Output the (X, Y) coordinate of the center of the cell containing the given text.  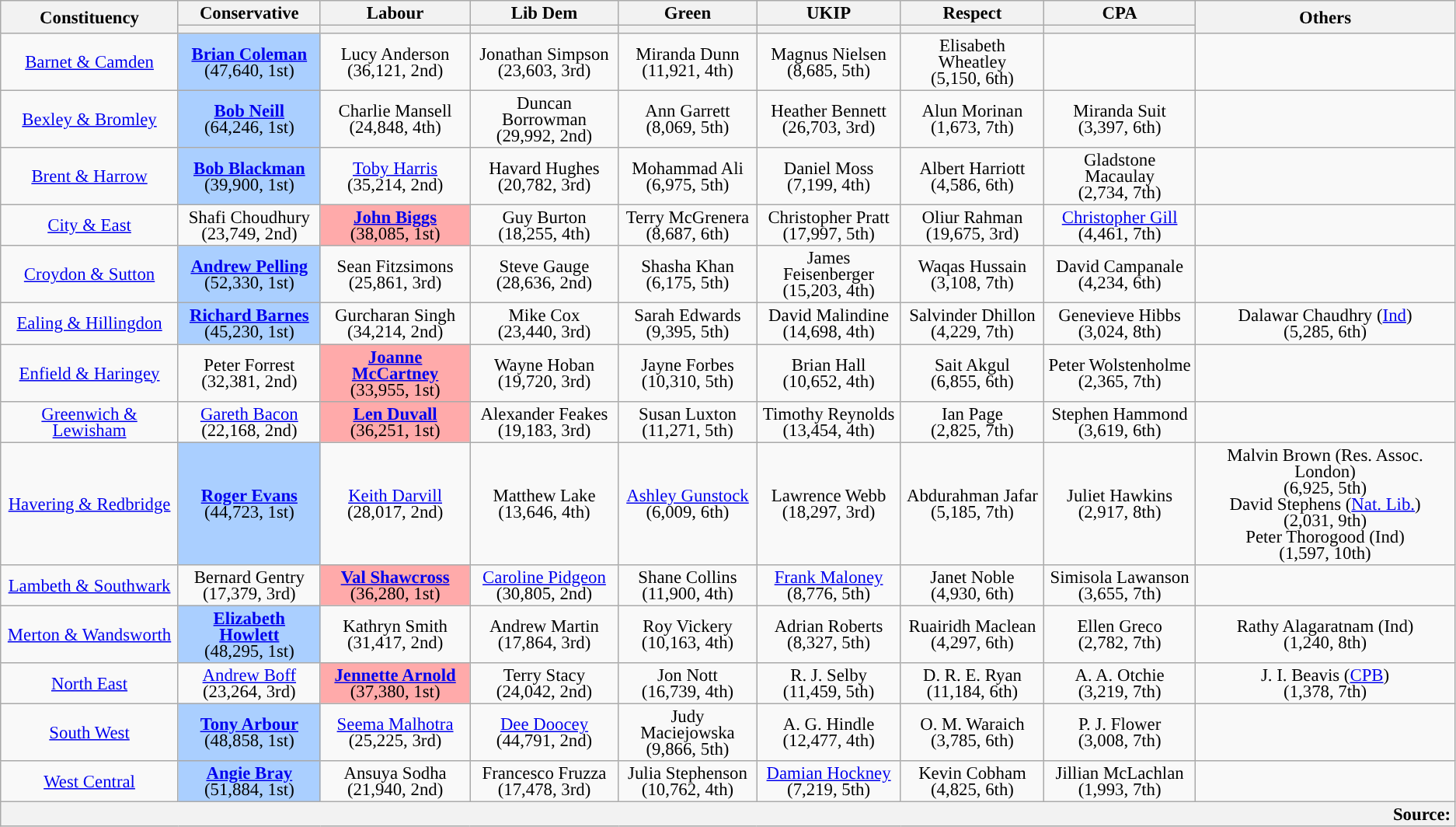
Daniel Moss(7,199, 4th) (828, 176)
UKIP (828, 13)
Salvinder Dhillon(4,229, 7th) (972, 323)
Constituency (90, 17)
James Feisenberger(15,203, 4th) (828, 274)
Judy Maciejowska(9,866, 5th) (688, 732)
Waqas Hussain(3,108, 7th) (972, 274)
Shane Collins(11,900, 4th) (688, 584)
Alexander Feakes(19,183, 3rd) (544, 421)
Sean Fitzsimons(25,861, 3rd) (395, 274)
City & East (90, 225)
Jonathan Simpson(23,603, 3rd) (544, 62)
Ruairidh Maclean(4,297, 6th) (972, 634)
Roy Vickery(10,163, 4th) (688, 634)
North East (90, 684)
Croydon & Sutton (90, 274)
R. J. Selby(11,459, 5th) (828, 684)
Joanne McCartney(33,955, 1st) (395, 373)
Jayne Forbes(10,310, 5th) (688, 373)
A. G. Hindle(12,477, 4th) (828, 732)
Stephen Hammond(3,619, 6th) (1120, 421)
John Biggs(38,085, 1st) (395, 225)
Christopher Gill(4,461, 7th) (1120, 225)
Mike Cox(23,440, 3rd) (544, 323)
Rathy Alagaratnam (Ind) (1,240, 8th) (1325, 634)
Albert Harriott(4,586, 6th) (972, 176)
Simisola Lawanson(3,655, 7th) (1120, 584)
Gladstone Macaulay(2,734, 7th) (1120, 176)
Shasha Khan(6,175, 5th) (688, 274)
Miranda Dunn(11,921, 4th) (688, 62)
CPA (1120, 13)
Alun Morinan(1,673, 7th) (972, 120)
Bob Blackman(39,900, 1st) (249, 176)
Abdurahman Jafar(5,185, 7th) (972, 504)
David Campanale(4,234, 6th) (1120, 274)
Wayne Hoban(19,720, 3rd) (544, 373)
Barnet & Camden (90, 62)
Gurcharan Singh(34,214, 2nd) (395, 323)
A. A. Otchie(3,219, 7th) (1120, 684)
Others (1325, 17)
Tony Arbour(48,858, 1st) (249, 732)
Andrew Martin(17,864, 3rd) (544, 634)
West Central (90, 782)
Ian Page(2,825, 7th) (972, 421)
D. R. E. Ryan(11,184, 6th) (972, 684)
Len Duvall(36,251, 1st) (395, 421)
Francesco Fruzza(17,478, 3rd) (544, 782)
Andrew Boff(23,264, 3rd) (249, 684)
Sarah Edwards(9,395, 5th) (688, 323)
J. I. Beavis (CPB)(1,378, 7th) (1325, 684)
Brent & Harrow (90, 176)
Peter Wolstenholme(2,365, 7th) (1120, 373)
Gareth Bacon(22,168, 2nd) (249, 421)
Andrew Pelling(52,330, 1st) (249, 274)
Shafi Choudhury(23,749, 2nd) (249, 225)
Miranda Suit(3,397, 6th) (1120, 120)
Juliet Hawkins(2,917, 8th) (1120, 504)
Mohammad Ali(6,975, 5th) (688, 176)
Lucy Anderson(36,121, 2nd) (395, 62)
Janet Noble(4,930, 6th) (972, 584)
Guy Burton(18,255, 4th) (544, 225)
South West (90, 732)
Greenwich & Lewisham (90, 421)
Enfield & Haringey (90, 373)
Merton & Wandsworth (90, 634)
Adrian Roberts(8,327, 5th) (828, 634)
O. M. Waraich(3,785, 6th) (972, 732)
Source: (728, 814)
Terry McGrenera(8,687, 6th) (688, 225)
Timothy Reynolds(13,454, 4th) (828, 421)
Respect (972, 13)
Elizabeth Howlett(48,295, 1st) (249, 634)
Labour (395, 13)
Seema Malhotra(25,225, 3rd) (395, 732)
Lambeth & Southwark (90, 584)
Christopher Pratt(17,997, 5th) (828, 225)
Matthew Lake(13,646, 4th) (544, 504)
Havering & Redbridge (90, 504)
Richard Barnes(45,230, 1st) (249, 323)
Sait Akgul(6,855, 6th) (972, 373)
Dalawar Chaudhry (Ind)(5,285, 6th) (1325, 323)
Havard Hughes(20,782, 3rd) (544, 176)
Malvin Brown (Res. Assoc. London)(6,925, 5th)David Stephens (Nat. Lib.)(2,031, 9th)Peter Thorogood (Ind)(1,597, 10th) (1325, 504)
Oliur Rahman(19,675, 3rd) (972, 225)
Jon Nott(16,739, 4th) (688, 684)
Jennette Arnold(37,380, 1st) (395, 684)
Kevin Cobham(4,825, 6th) (972, 782)
Brian Hall(10,652, 4th) (828, 373)
Damian Hockney(7,219, 5th) (828, 782)
Caroline Pidgeon(30,805, 2nd) (544, 584)
Frank Maloney(8,776, 5th) (828, 584)
Brian Coleman(47,640, 1st) (249, 62)
Green (688, 13)
Julia Stephenson(10,762, 4th) (688, 782)
Lib Dem (544, 13)
Bernard Gentry(17,379, 3rd) (249, 584)
David Malindine(14,698, 4th) (828, 323)
Ashley Gunstock(6,009, 6th) (688, 504)
Heather Bennett(26,703, 3rd) (828, 120)
Steve Gauge(28,636, 2nd) (544, 274)
P. J. Flower(3,008, 7th) (1120, 732)
Conservative (249, 13)
Duncan Borrowman(29,992, 2nd) (544, 120)
Ealing & Hillingdon (90, 323)
Terry Stacy(24,042, 2nd) (544, 684)
Kathryn Smith(31,417, 2nd) (395, 634)
Ellen Greco(2,782, 7th) (1120, 634)
Elisabeth Wheatley(5,150, 6th) (972, 62)
Val Shawcross(36,280, 1st) (395, 584)
Bexley & Bromley (90, 120)
Jillian McLachlan(1,993, 7th) (1120, 782)
Charlie Mansell(24,848, 4th) (395, 120)
Ann Garrett(8,069, 5th) (688, 120)
Dee Doocey(44,791, 2nd) (544, 732)
Peter Forrest(32,381, 2nd) (249, 373)
Ansuya Sodha(21,940, 2nd) (395, 782)
Susan Luxton(11,271, 5th) (688, 421)
Genevieve Hibbs(3,024, 8th) (1120, 323)
Magnus Nielsen(8,685, 5th) (828, 62)
Toby Harris(35,214, 2nd) (395, 176)
Roger Evans(44,723, 1st) (249, 504)
Angie Bray(51,884, 1st) (249, 782)
Bob Neill (64,246, 1st) (249, 120)
Lawrence Webb(18,297, 3rd) (828, 504)
Keith Darvill(28,017, 2nd) (395, 504)
